Extract the (X, Y) coordinate from the center of the cell holding the provided text.  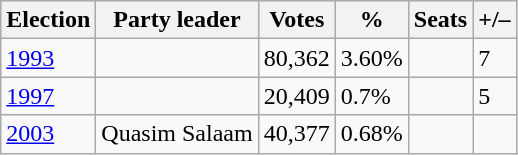
5 (494, 96)
Quasim Salaam (177, 134)
Votes (296, 20)
Seats (440, 20)
0.68% (372, 134)
+/– (494, 20)
3.60% (372, 58)
1993 (48, 58)
7 (494, 58)
% (372, 20)
Election (48, 20)
1997 (48, 96)
0.7% (372, 96)
40,377 (296, 134)
20,409 (296, 96)
80,362 (296, 58)
Party leader (177, 20)
2003 (48, 134)
